For the text-containing cell, return its midpoint in [x, y] coordinate format. 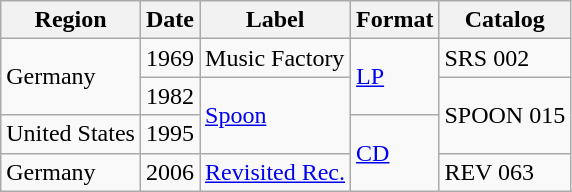
1969 [170, 58]
SRS 002 [505, 58]
SPOON 015 [505, 115]
1982 [170, 96]
Revisited Rec. [276, 172]
Music Factory [276, 58]
United States [71, 134]
Date [170, 20]
Format [395, 20]
Label [276, 20]
REV 063 [505, 172]
Spoon [276, 115]
LP [395, 77]
1995 [170, 134]
Region [71, 20]
CD [395, 153]
Catalog [505, 20]
2006 [170, 172]
